Search for the cell housing the specified text and yield its (X, Y) center coordinate. 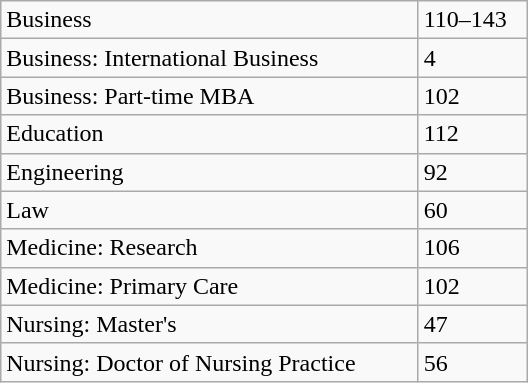
56 (472, 362)
Law (210, 210)
47 (472, 324)
Business: Part-time MBA (210, 96)
Medicine: Research (210, 248)
Business (210, 20)
112 (472, 134)
Medicine: Primary Care (210, 286)
Nursing: Doctor of Nursing Practice (210, 362)
4 (472, 58)
Education (210, 134)
Business: International Business (210, 58)
106 (472, 248)
Engineering (210, 172)
92 (472, 172)
110–143 (472, 20)
Nursing: Master's (210, 324)
60 (472, 210)
